Find where the given text appears and provide that cell's center as [X, Y] coordinate. 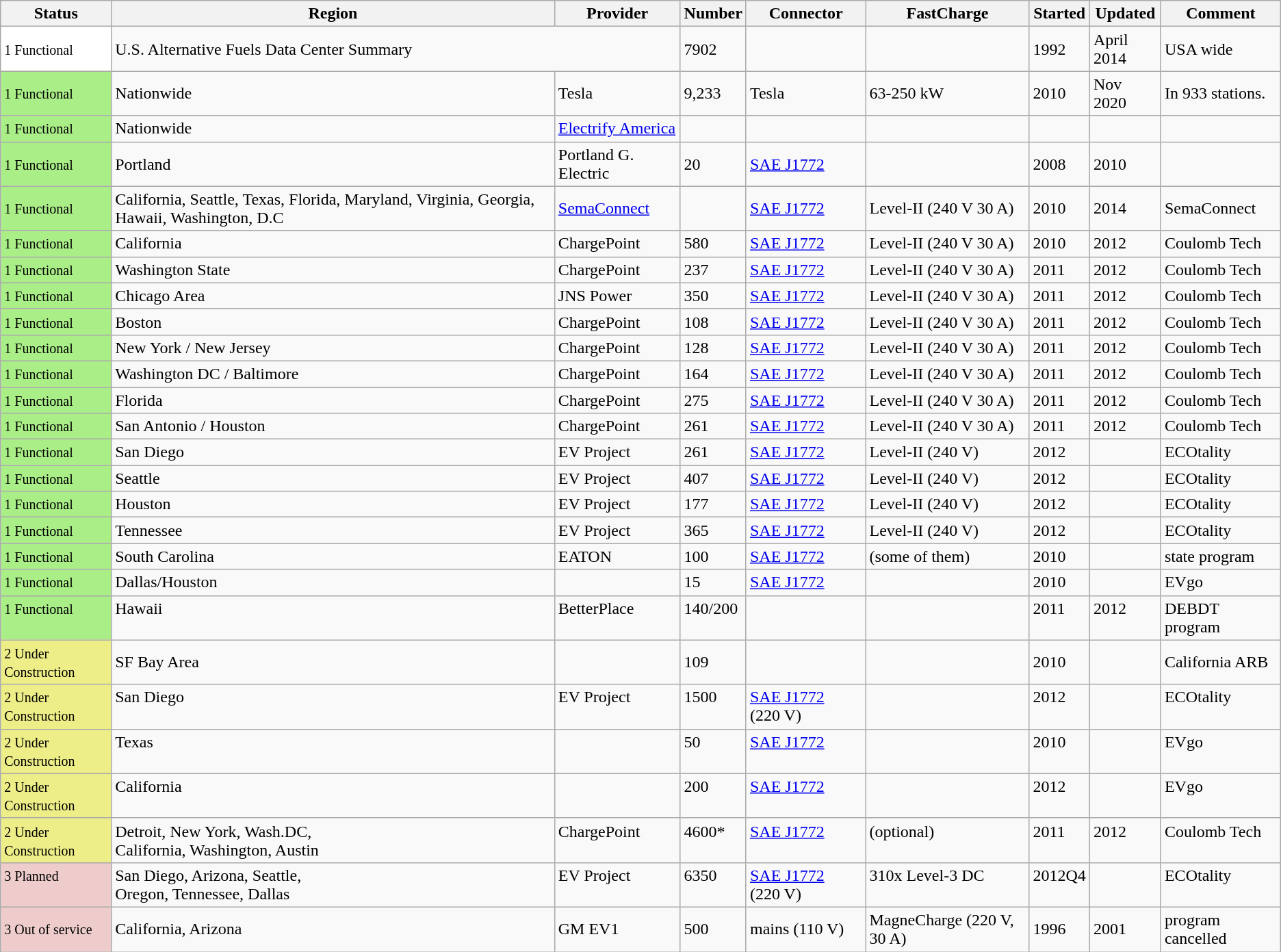
New York / New Jersey [333, 348]
California, Arizona [333, 929]
128 [713, 348]
GM EV1 [617, 929]
365 [713, 530]
program cancelled [1221, 929]
California, Seattle, Texas, Florida, Maryland, Virginia, Georgia, Hawaii, Washington, D.C [333, 208]
177 [713, 504]
Electrify America [617, 129]
San Diego, Arizona, Seattle, Oregon, Tennessee, Dallas [333, 884]
(optional) [947, 840]
Comment [1221, 14]
Texas [333, 751]
2008 [1059, 164]
Chicago Area [333, 296]
Updated [1125, 14]
2001 [1125, 929]
SF Bay Area [333, 662]
Provider [617, 14]
200 [713, 795]
2012Q4 [1059, 884]
Florida [333, 400]
Started [1059, 14]
164 [713, 374]
In 933 stations. [1221, 93]
310x Level-3 DC [947, 884]
3 Out of service [56, 929]
20 [713, 164]
237 [713, 270]
6350 [713, 884]
JNS Power [617, 296]
Washington DC / Baltimore [333, 374]
Hawaii [333, 617]
BetterPlace [617, 617]
Status [56, 14]
580 [713, 244]
DEBDT program [1221, 617]
Region [333, 14]
state program [1221, 556]
MagneCharge (220 V, 30 A) [947, 929]
Boston [333, 322]
Connector [806, 14]
1996 [1059, 929]
350 [713, 296]
Detroit, New York, Wash.DC, California, Washington, Austin [333, 840]
100 [713, 556]
Number [713, 14]
407 [713, 478]
U.S. Alternative Fuels Data Center Summary [396, 49]
Portland G. Electric [617, 164]
2014 [1125, 208]
275 [713, 400]
April2014 [1125, 49]
4600* [713, 840]
Seattle [333, 478]
Dallas/Houston [333, 582]
(some of them) [947, 556]
South Carolina [333, 556]
63-250 kW [947, 93]
Washington State [333, 270]
EATON [617, 556]
USA wide [1221, 49]
109 [713, 662]
9,233 [713, 93]
San Antonio / Houston [333, 426]
1992 [1059, 49]
FastCharge [947, 14]
7902 [713, 49]
3 Planned [56, 884]
Nov 2020 [1125, 93]
1500 [713, 706]
Portland [333, 164]
15 [713, 582]
50 [713, 751]
108 [713, 322]
Tennessee [333, 530]
500 [713, 929]
California ARB [1221, 662]
Houston [333, 504]
140/200 [713, 617]
mains (110 V) [806, 929]
